Pinpoint the cell where the given text exists, returning its (x, y) midpoint coordinate. 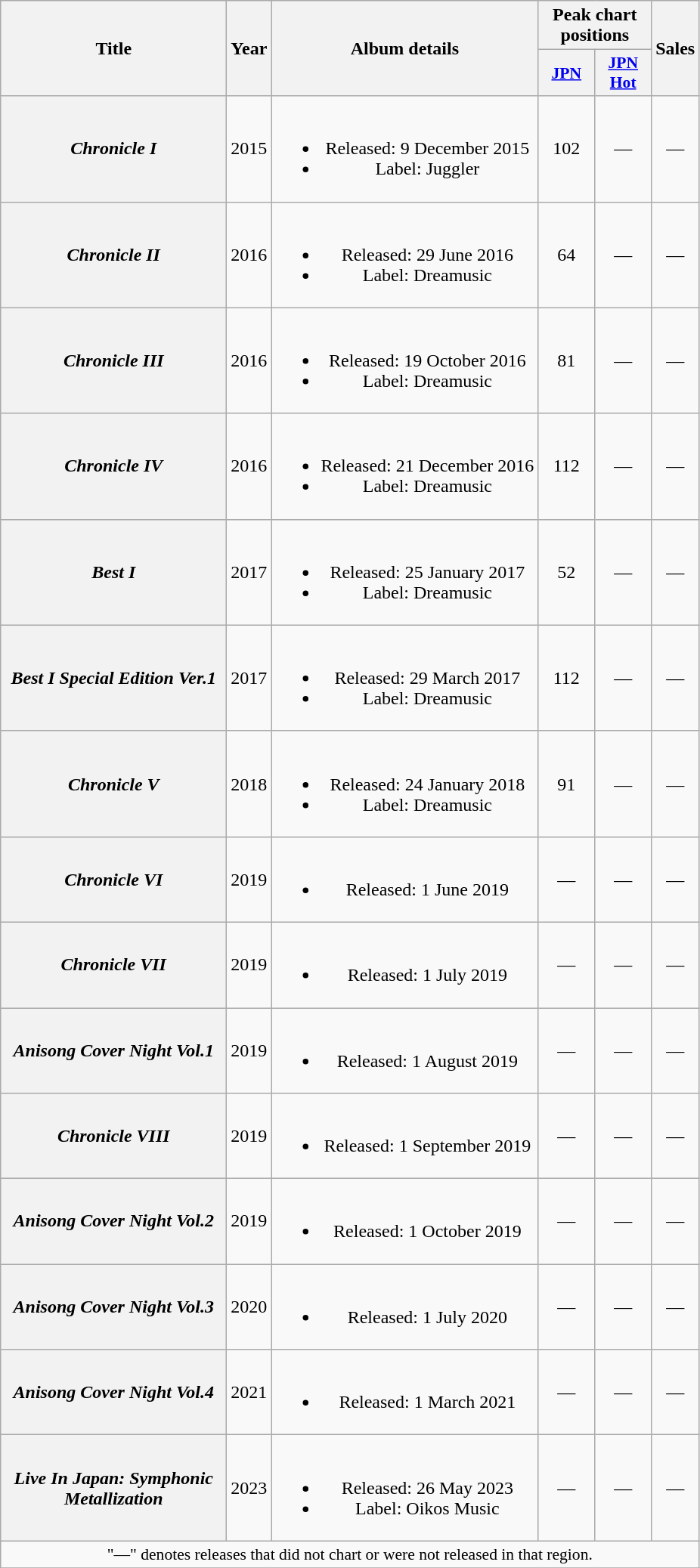
Chronicle VIII (113, 1137)
Sales (676, 48)
64 (567, 255)
Anisong Cover Night Vol.2 (113, 1221)
"—" denotes releases that did not chart or were not released in that region. (350, 1554)
Chronicle III (113, 360)
91 (567, 784)
81 (567, 360)
52 (567, 572)
Title (113, 48)
Released: 25 January 2017Label: Dreamusic (405, 572)
Anisong Cover Night Vol.1 (113, 1050)
Released: 29 March 2017Label: Dreamusic (405, 678)
Released: 26 May 2023Label: Oikos Music (405, 1488)
Released: 1 July 2020 (405, 1307)
2015 (249, 149)
Live In Japan: Symphonic Metallization (113, 1488)
Anisong Cover Night Vol.4 (113, 1392)
JPN (567, 73)
Chronicle II (113, 255)
Chronicle I (113, 149)
102 (567, 149)
Anisong Cover Night Vol.3 (113, 1307)
2020 (249, 1307)
Chronicle IV (113, 466)
Released: 1 August 2019 (405, 1050)
Released: 24 January 2018Label: Dreamusic (405, 784)
Chronicle VII (113, 964)
JPNHot (623, 73)
Best I Special Edition Ver.1 (113, 678)
2023 (249, 1488)
Album details (405, 48)
Year (249, 48)
Released: 29 June 2016Label: Dreamusic (405, 255)
Released: 19 October 2016Label: Dreamusic (405, 360)
Best I (113, 572)
Released: 1 July 2019 (405, 964)
2018 (249, 784)
Released: 21 December 2016Label: Dreamusic (405, 466)
Released: 1 June 2019 (405, 880)
Released: 1 October 2019 (405, 1221)
Chronicle VI (113, 880)
Released: 1 March 2021 (405, 1392)
Peak chart positions (595, 26)
Released: 1 September 2019 (405, 1137)
Released: 9 December 2015Label: Juggler (405, 149)
2021 (249, 1392)
Chronicle V (113, 784)
